Locate the cell with the specified text and output its [X, Y] center coordinate. 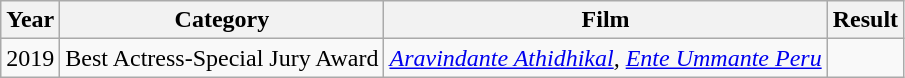
Category [222, 20]
Year [30, 20]
Result [865, 20]
Aravindante Athidhikal, Ente Ummante Peru [606, 58]
2019 [30, 58]
Film [606, 20]
Best Actress-Special Jury Award [222, 58]
